Return the [X, Y] coordinate for the center point of the cell that contains the specified text.  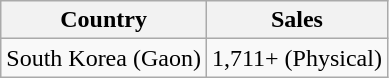
1,711+ (Physical) [296, 58]
Sales [296, 20]
South Korea (Gaon) [104, 58]
Country [104, 20]
